From the cell containing the given text, extract its center point as [x, y] coordinate. 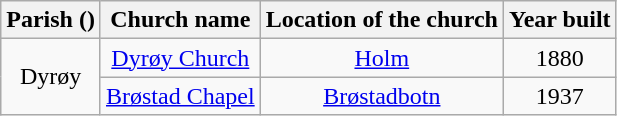
Location of the church [382, 20]
Parish () [51, 20]
Brøstad Chapel [180, 96]
Dyrøy Church [180, 58]
1937 [560, 96]
Year built [560, 20]
1880 [560, 58]
Holm [382, 58]
Brøstadbotn [382, 96]
Church name [180, 20]
Dyrøy [51, 77]
